Extract the [X, Y] coordinate from the center of the cell holding the provided text.  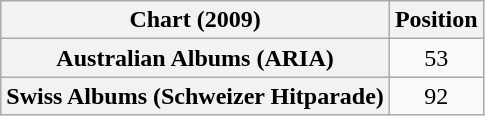
53 [436, 58]
Swiss Albums (Schweizer Hitparade) [196, 96]
Chart (2009) [196, 20]
92 [436, 96]
Australian Albums (ARIA) [196, 58]
Position [436, 20]
